From the cell containing the given text, extract its center point as [x, y] coordinate. 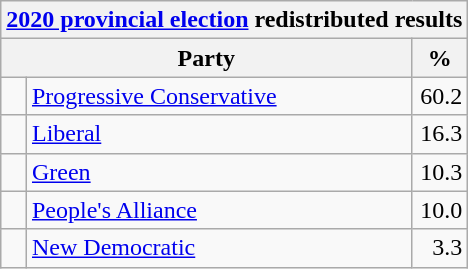
% [440, 58]
2020 provincial election redistributed results [234, 20]
Progressive Conservative [218, 96]
60.2 [440, 96]
Liberal [218, 134]
10.0 [440, 210]
Green [218, 172]
16.3 [440, 134]
New Democratic [218, 248]
10.3 [440, 172]
People's Alliance [218, 210]
3.3 [440, 248]
Party [206, 58]
